Locate the cell with the specified text and output its [X, Y] center coordinate. 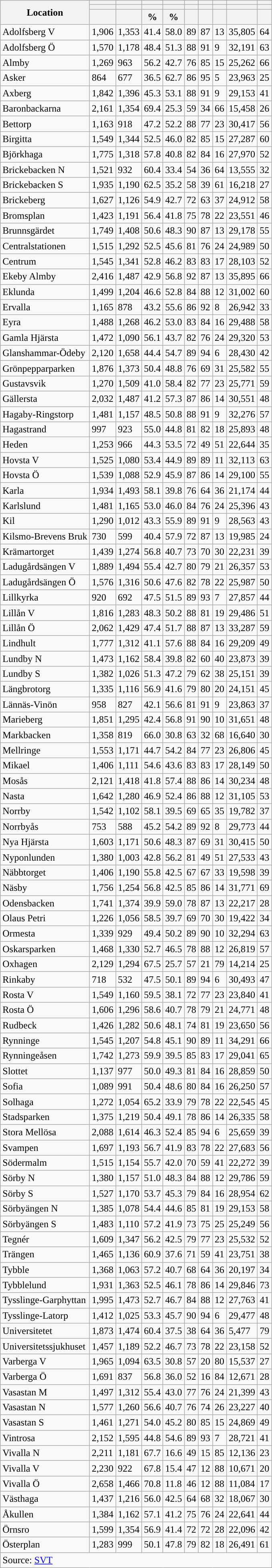
41.6 [173, 689]
1,418 [128, 781]
49.4 [152, 934]
Ladugårdsängen V [45, 567]
Tybble [45, 1270]
23,963 [242, 78]
27,970 [242, 154]
42.9 [152, 277]
43.6 [173, 766]
1,089 [103, 1086]
1,090 [128, 338]
54.0 [152, 1423]
36.5 [152, 78]
11,084 [242, 1484]
1,384 [103, 1514]
Sörbyängen S [45, 1224]
18,067 [242, 1499]
50.8 [173, 414]
70.8 [152, 1484]
27,683 [242, 1148]
1,697 [103, 1148]
41.0 [152, 383]
2,121 [103, 781]
966 [128, 445]
66.0 [152, 735]
Birgitta [45, 139]
45.1 [173, 1041]
54 [191, 170]
1,056 [128, 918]
1,408 [128, 231]
Varberga Ö [45, 1377]
977 [128, 1071]
Norrbyås [45, 827]
718 [103, 979]
Stora Mellösa [45, 1132]
1,189 [128, 1346]
Olaus Petri [45, 918]
Source: SVT [136, 1560]
2,129 [103, 964]
Björkhaga [45, 154]
922 [128, 1468]
Vasastan N [45, 1407]
Sörbyängen N [45, 1209]
2,416 [103, 277]
1,026 [128, 674]
60.9 [152, 1254]
1,595 [128, 1438]
1,749 [103, 231]
44.7 [152, 750]
29,488 [242, 322]
837 [128, 1377]
Ervalla [45, 307]
62.5 [152, 185]
55.9 [173, 521]
Adolfsberg Ö [45, 47]
67.8 [152, 1468]
19,985 [242, 536]
56.4 [152, 216]
1,316 [128, 582]
59.0 [173, 903]
1,873 [103, 1331]
Centrum [45, 261]
1,375 [103, 1117]
48.6 [173, 1086]
49.1 [173, 1117]
Mikael [45, 766]
2,120 [103, 353]
29,786 [242, 1178]
26,942 [242, 307]
1,290 [103, 521]
53.3 [152, 1315]
Örnsro [45, 1529]
Västhaga [45, 1499]
929 [128, 934]
32,276 [242, 414]
19,422 [242, 918]
Näbbtorget [45, 872]
1,054 [128, 1102]
Brickeberg [45, 200]
997 [103, 430]
45.7 [173, 1315]
28,721 [242, 1438]
24,151 [242, 689]
23,551 [242, 216]
1,775 [103, 154]
Sörby N [45, 1178]
30,493 [242, 979]
56.0 [152, 1499]
1,110 [128, 1224]
1,126 [128, 200]
1,627 [103, 200]
Vivalla N [45, 1453]
1,756 [103, 888]
1,282 [128, 1025]
30,417 [242, 124]
1,347 [128, 1239]
1,876 [103, 368]
15,458 [242, 108]
1,216 [128, 1499]
1,003 [128, 857]
Kilsmo-Brevens Bruk [45, 536]
25,249 [242, 1224]
Grönpepparparken [45, 368]
1,599 [103, 1529]
55.0 [152, 430]
46.9 [152, 796]
Vivalla V [45, 1468]
Österplan [45, 1545]
1,385 [103, 1209]
Lundby S [45, 674]
28,103 [242, 261]
Lillån Ö [45, 628]
29,100 [242, 475]
28,859 [242, 1071]
Tysslinge-Latorp [45, 1315]
Universitetet [45, 1331]
1,429 [128, 628]
1,163 [103, 124]
Axberg [45, 93]
730 [103, 536]
24,771 [242, 1010]
23,158 [242, 1346]
44.4 [152, 353]
23,840 [242, 995]
1,111 [128, 766]
31,771 [242, 888]
35,895 [242, 277]
62.7 [173, 78]
1,426 [103, 1025]
53.5 [173, 445]
45.9 [173, 475]
1,063 [128, 1270]
1,527 [103, 1193]
1,273 [128, 1056]
Ladugårdsängen Ö [45, 582]
Åkullen [45, 1514]
31,105 [242, 796]
34,291 [242, 1041]
Mellringe [45, 750]
Nasta [45, 796]
Södermalm [45, 1163]
1,292 [128, 246]
Lundby N [45, 659]
991 [128, 1086]
44.6 [173, 1209]
1,102 [128, 811]
33.9 [173, 1102]
999 [128, 1545]
71 [191, 1254]
Kil [45, 521]
Vasastan M [45, 1392]
1,889 [103, 567]
23,873 [242, 659]
45.6 [173, 246]
1,542 [103, 811]
22,545 [242, 1102]
1,474 [128, 1331]
Location [45, 12]
1,539 [103, 475]
2,658 [103, 1484]
1,274 [128, 552]
30,551 [242, 399]
Rynningeåsen [45, 1056]
1,842 [103, 93]
Adolfsberg V [45, 32]
1,260 [128, 1407]
963 [128, 63]
22,272 [242, 1163]
26,357 [242, 567]
692 [128, 597]
1,851 [103, 720]
42.1 [152, 705]
43.2 [152, 307]
46.5 [173, 949]
28,149 [242, 766]
Slottet [45, 1071]
29,846 [242, 1285]
1,382 [103, 674]
Lindhult [45, 643]
36.0 [173, 1377]
29,041 [242, 1056]
1,488 [103, 322]
56.1 [152, 338]
53.4 [152, 460]
23,863 [242, 705]
1,509 [128, 383]
Nya Hjärsta [45, 842]
41.1 [152, 643]
48.5 [152, 414]
24,869 [242, 1423]
1,339 [103, 934]
1,358 [103, 735]
1,642 [103, 796]
Ekeby Almby [45, 277]
52.9 [152, 475]
31,651 [242, 720]
Marieberg [45, 720]
Almby [45, 63]
1,270 [103, 383]
2,152 [103, 1438]
1,658 [128, 353]
1,935 [103, 185]
1,226 [103, 918]
1,521 [103, 170]
42.4 [152, 720]
38.1 [173, 995]
48.4 [152, 47]
55.8 [152, 872]
1,116 [128, 689]
Hovsta V [45, 460]
57.1 [152, 1514]
Hovsta Ö [45, 475]
69.4 [152, 108]
827 [128, 705]
819 [128, 735]
1,439 [103, 552]
23,227 [242, 1407]
Vasastan S [45, 1423]
30,415 [242, 842]
57.4 [173, 781]
57.3 [173, 399]
1,193 [128, 1148]
46.6 [152, 292]
22,217 [242, 903]
5,477 [242, 1331]
15.4 [173, 1468]
1,493 [128, 491]
Norrby [45, 811]
59.5 [152, 995]
1,472 [103, 338]
1,012 [128, 521]
Hagastrand [45, 430]
39.7 [173, 918]
1,934 [103, 491]
Glanshammar-Ödeby [45, 353]
1,373 [128, 368]
29,773 [242, 827]
50.0 [152, 1071]
Brickebacken S [45, 185]
1,344 [128, 139]
22,231 [242, 552]
1,497 [103, 1392]
1,553 [103, 750]
47.6 [173, 582]
1,353 [128, 32]
1,466 [128, 1484]
40.8 [173, 154]
1,423 [103, 216]
43.7 [173, 338]
Vintrosa [45, 1438]
1,374 [128, 903]
1,570 [103, 47]
54.8 [152, 1041]
1,457 [103, 1346]
21,399 [242, 1392]
53.1 [173, 93]
Krämartorget [45, 552]
923 [128, 430]
32,191 [242, 47]
51.5 [173, 597]
1,296 [128, 1010]
Tegnér [45, 1239]
22,641 [242, 1514]
Lillkyrka [45, 597]
1,576 [103, 582]
1,931 [103, 1285]
1,271 [128, 1423]
25.7 [173, 964]
958 [103, 705]
1,609 [103, 1239]
1,995 [103, 1300]
1,088 [128, 475]
1,461 [103, 1423]
1,181 [128, 1453]
16,218 [242, 185]
43.3 [152, 521]
33,287 [242, 628]
25,151 [242, 674]
1,603 [103, 842]
677 [128, 78]
1,396 [128, 93]
1,280 [128, 796]
1,294 [128, 964]
1,219 [128, 1117]
55.7 [152, 1163]
Centralstationen [45, 246]
67.7 [152, 1453]
1,483 [103, 1224]
1,254 [128, 888]
Gamla Hjärsta [45, 338]
2,230 [103, 1468]
57.8 [152, 154]
1,577 [103, 1407]
1,742 [103, 1056]
Lillån V [45, 613]
25,396 [242, 506]
59.9 [152, 1056]
1,906 [103, 32]
12,136 [242, 1453]
28,954 [242, 1193]
2,211 [103, 1453]
864 [103, 78]
27,287 [242, 139]
Asker [45, 78]
56.7 [152, 1148]
32,113 [242, 460]
12,671 [242, 1377]
Brunnsgärdet [45, 231]
20,197 [242, 1270]
1,078 [128, 1209]
Trängen [45, 1254]
1,207 [128, 1041]
5 [220, 78]
55.6 [173, 307]
44.3 [152, 445]
1,777 [103, 643]
Eklunda [45, 292]
Varberga V [45, 1361]
599 [128, 536]
23,650 [242, 1025]
Gustavsvik [45, 383]
16,640 [242, 735]
29,178 [242, 231]
1,965 [103, 1361]
Näsby [45, 888]
58.5 [152, 918]
44.9 [173, 460]
1,154 [128, 1163]
918 [128, 124]
1,178 [128, 47]
1,080 [128, 460]
35,805 [242, 32]
Odensbacken [45, 903]
Baronbackarna [45, 108]
29,320 [242, 338]
1,363 [128, 1285]
932 [128, 170]
1,741 [103, 903]
47.4 [152, 628]
Vivalla Ö [45, 1484]
753 [103, 827]
25,893 [242, 430]
Rynninge [45, 1041]
1,269 [103, 63]
Tysslinge-Garphyttan [45, 1300]
22,096 [242, 1529]
37.6 [173, 1254]
46.3 [152, 1132]
95 [205, 78]
43.0 [173, 1392]
11.8 [173, 1484]
22,644 [242, 445]
1,412 [103, 1315]
1,191 [128, 216]
51.7 [173, 628]
13,555 [242, 170]
Stadsparken [45, 1117]
35.2 [173, 185]
30,234 [242, 781]
Sörby S [45, 1193]
47.8 [173, 1545]
23,751 [242, 1254]
1,335 [103, 689]
48.8 [173, 368]
Ormesta [45, 934]
Hagaby-Ringstorp [45, 414]
920 [103, 597]
1,318 [128, 154]
25,659 [242, 1132]
25,987 [242, 582]
42.0 [173, 1163]
57.6 [173, 643]
25,582 [242, 368]
1,094 [128, 1361]
1,525 [103, 460]
25,532 [242, 1239]
Oskarsparken [45, 949]
532 [128, 979]
2,032 [103, 399]
1,253 [103, 445]
1,368 [103, 1270]
28,430 [242, 353]
67.5 [152, 964]
37.5 [173, 1331]
27,533 [242, 857]
Rosta Ö [45, 1010]
29,209 [242, 643]
65.2 [152, 1102]
1,468 [103, 949]
Tybblelund [45, 1285]
2,161 [103, 108]
2,062 [103, 628]
1,499 [103, 292]
1,272 [103, 1102]
54.4 [152, 1209]
1,816 [103, 613]
16.6 [173, 1453]
1,170 [128, 1193]
57.9 [173, 536]
Oxhagen [45, 964]
1,614 [128, 1132]
19,598 [242, 872]
42.8 [152, 857]
1,268 [128, 322]
29,486 [242, 613]
Brickebacken N [45, 170]
1,204 [128, 292]
24,912 [242, 200]
24,989 [242, 246]
1,136 [128, 1254]
33.4 [173, 170]
19,782 [242, 811]
54.9 [152, 200]
15,537 [242, 1361]
Nyponlunden [45, 857]
Universitetssjukhuset [45, 1346]
48.1 [173, 1025]
21,174 [242, 491]
1,606 [103, 1010]
Solhaga [45, 1102]
39.9 [152, 903]
26,250 [242, 1086]
Sofia [45, 1086]
1,025 [128, 1315]
Markbacken [45, 735]
63.5 [152, 1361]
10,671 [242, 1468]
58.6 [152, 1010]
25,262 [242, 63]
1,341 [128, 261]
Heden [45, 445]
1,295 [128, 720]
Karlslund [45, 506]
26,335 [242, 1117]
51.0 [152, 1178]
29,477 [242, 1315]
54.7 [173, 353]
Mosås [45, 781]
Rosta V [45, 995]
46.1 [173, 1285]
1,691 [103, 1377]
Bettorp [45, 124]
26,819 [242, 949]
1,330 [128, 949]
Eyra [45, 322]
26,806 [242, 750]
Bromsplan [45, 216]
32,294 [242, 934]
2,088 [103, 1132]
Gällersta [45, 399]
58.0 [173, 32]
1,160 [128, 995]
14,214 [242, 964]
26,491 [242, 1545]
Lännäs-Vinön [45, 705]
Svampen [45, 1148]
Längbrotorg [45, 689]
31,002 [242, 292]
25,771 [242, 383]
1,465 [103, 1254]
1,137 [103, 1071]
1,437 [103, 1499]
27,763 [242, 1300]
53.7 [152, 1193]
49.3 [173, 1071]
878 [128, 307]
588 [128, 827]
40.4 [152, 536]
Rudbeck [45, 1025]
25.3 [173, 108]
27,857 [242, 597]
Karla [45, 491]
28,563 [242, 521]
1,494 [128, 567]
Rinkaby [45, 979]
